Return (x, y) of the center of cell containing provided text 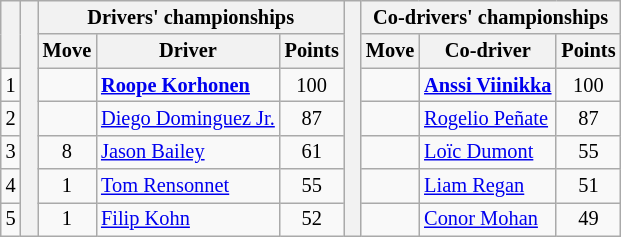
Anssi Viinikka (488, 85)
Jason Bailey (188, 152)
3 (11, 152)
Driver (188, 51)
Loïc Dumont (488, 152)
61 (312, 152)
51 (588, 186)
Diego Dominguez Jr. (188, 118)
5 (11, 219)
Liam Regan (488, 186)
Co-driver (488, 51)
2 (11, 118)
Co-drivers' championships (491, 17)
49 (588, 219)
4 (11, 186)
Filip Kohn (188, 219)
Rogelio Peñate (488, 118)
Roope Korhonen (188, 85)
Drivers' championships (191, 17)
52 (312, 219)
Conor Mohan (488, 219)
8 (67, 152)
Tom Rensonnet (188, 186)
